Search for the cell housing the specified text and yield its [X, Y] center coordinate. 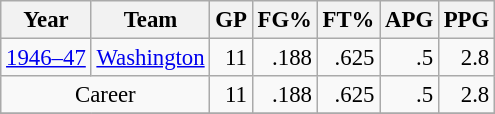
FT% [348, 20]
GP [231, 20]
Career [106, 95]
FG% [284, 20]
Washington [150, 58]
PPG [466, 20]
1946–47 [46, 58]
APG [410, 20]
Team [150, 20]
Year [46, 20]
